Extract the [X, Y] coordinate from the center of the cell holding the provided text.  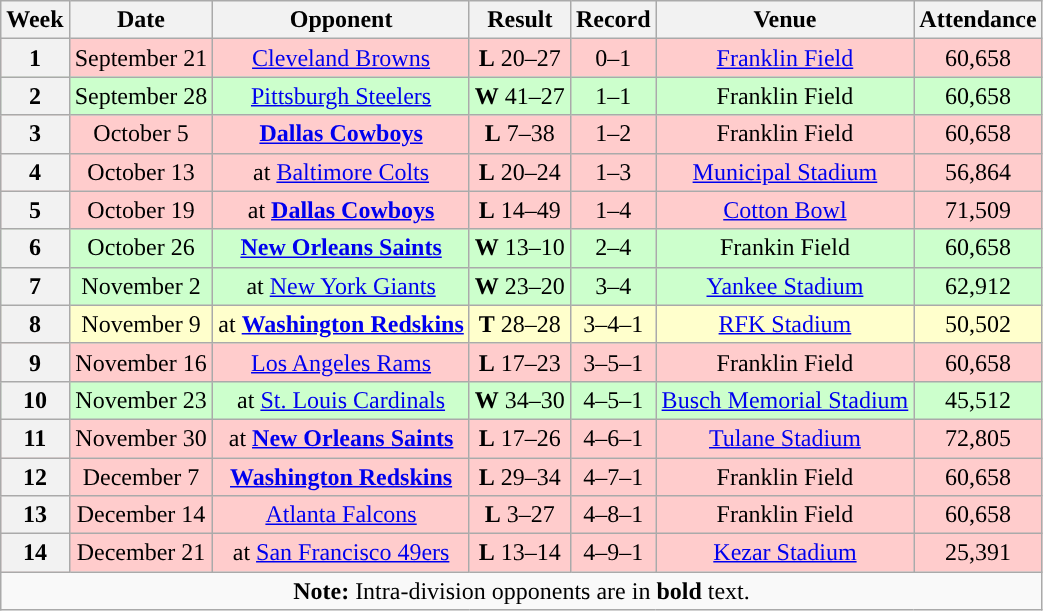
Busch Memorial Stadium [785, 400]
W 41–27 [520, 96]
L 29–34 [520, 477]
November 2 [141, 286]
1–3 [613, 172]
62,912 [978, 286]
2 [35, 96]
4–6–1 [613, 438]
at New York Giants [341, 286]
L 20–24 [520, 172]
December 14 [141, 515]
9 [35, 362]
45,512 [978, 400]
14 [35, 553]
0–1 [613, 58]
8 [35, 324]
1–4 [613, 210]
12 [35, 477]
at St. Louis Cardinals [341, 400]
Tulane Stadium [785, 438]
November 23 [141, 400]
2–4 [613, 248]
L 17–23 [520, 362]
L 17–26 [520, 438]
50,502 [978, 324]
L 20–27 [520, 58]
W 34–30 [520, 400]
Cotton Bowl [785, 210]
72,805 [978, 438]
Result [520, 20]
November 30 [141, 438]
L 13–14 [520, 553]
25,391 [978, 553]
6 [35, 248]
W 13–10 [520, 248]
December 7 [141, 477]
71,509 [978, 210]
4–9–1 [613, 553]
Washington Redskins [341, 477]
Attendance [978, 20]
W 23–20 [520, 286]
Municipal Stadium [785, 172]
3 [35, 134]
1–1 [613, 96]
RFK Stadium [785, 324]
Los Angeles Rams [341, 362]
Venue [785, 20]
3–5–1 [613, 362]
13 [35, 515]
56,864 [978, 172]
at San Francisco 49ers [341, 553]
5 [35, 210]
1 [35, 58]
Note: Intra-division opponents are in bold text. [522, 591]
Atlanta Falcons [341, 515]
3–4–1 [613, 324]
4–5–1 [613, 400]
October 13 [141, 172]
10 [35, 400]
4–8–1 [613, 515]
September 21 [141, 58]
at Washington Redskins [341, 324]
4–7–1 [613, 477]
October 19 [141, 210]
at Dallas Cowboys [341, 210]
Cleveland Browns [341, 58]
New Orleans Saints [341, 248]
Opponent [341, 20]
L 3–27 [520, 515]
7 [35, 286]
September 28 [141, 96]
Record [613, 20]
at New Orleans Saints [341, 438]
11 [35, 438]
3–4 [613, 286]
T 28–28 [520, 324]
4 [35, 172]
L 7–38 [520, 134]
December 21 [141, 553]
Week [35, 20]
Date [141, 20]
Pittsburgh Steelers [341, 96]
1–2 [613, 134]
Frankin Field [785, 248]
Kezar Stadium [785, 553]
November 9 [141, 324]
November 16 [141, 362]
at Baltimore Colts [341, 172]
Dallas Cowboys [341, 134]
October 26 [141, 248]
Yankee Stadium [785, 286]
L 14–49 [520, 210]
October 5 [141, 134]
